Determine the [x, y] coordinate at the center of the cell enclosing the given text.  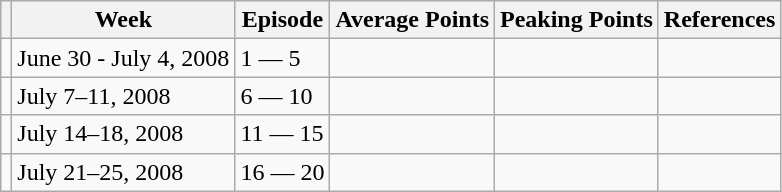
Week [124, 20]
References [720, 20]
6 — 10 [282, 96]
June 30 - July 4, 2008 [124, 58]
July 7–11, 2008 [124, 96]
Episode [282, 20]
Peaking Points [577, 20]
1 — 5 [282, 58]
July 14–18, 2008 [124, 134]
July 21–25, 2008 [124, 172]
Average Points [412, 20]
11 — 15 [282, 134]
16 — 20 [282, 172]
